Capture the cell that displays the provided text and extract its [X, Y] central coordinate. 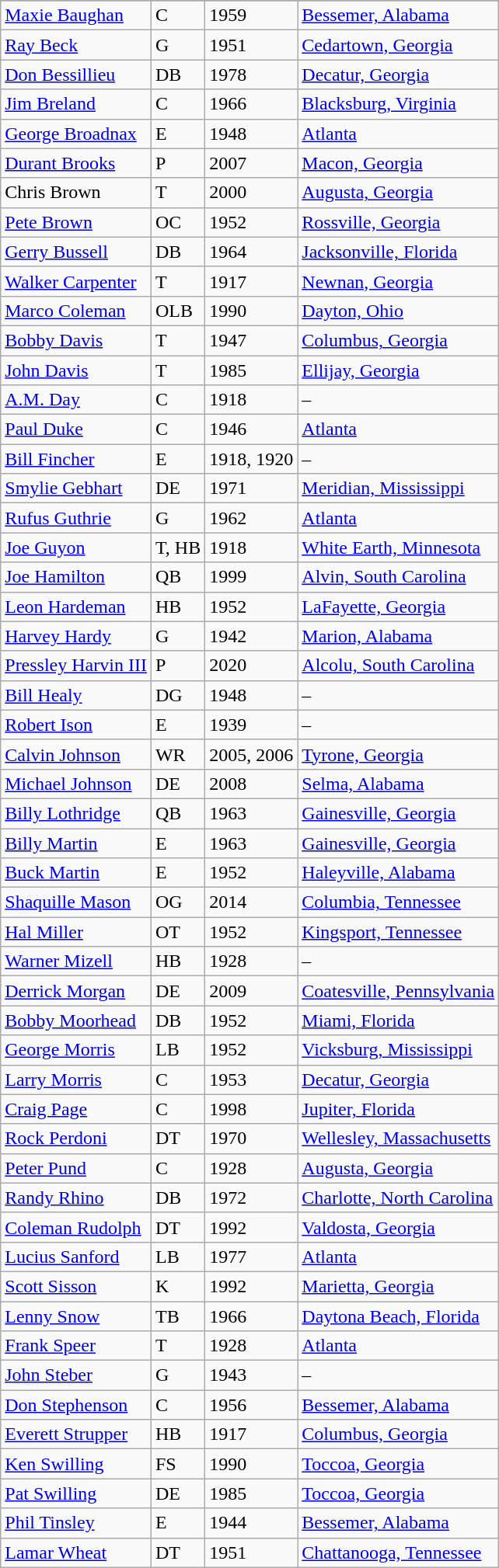
Joe Guyon [76, 548]
1947 [252, 340]
Selma, Alabama [398, 784]
Blacksburg, Virginia [398, 104]
Columbia, Tennessee [398, 902]
Rossville, Georgia [398, 222]
1943 [252, 1375]
Randy Rhino [76, 1198]
Kingsport, Tennessee [398, 932]
1942 [252, 636]
Bill Healy [76, 695]
Coleman Rudolph [76, 1227]
Billy Martin [76, 843]
Jupiter, Florida [398, 1109]
Robert Ison [76, 725]
Larry Morris [76, 1080]
1971 [252, 488]
White Earth, Minnesota [398, 548]
Ellijay, Georgia [398, 370]
Lucius Sanford [76, 1257]
Durant Brooks [76, 163]
Wellesley, Massachusetts [398, 1139]
Leon Hardeman [76, 607]
Bill Fincher [76, 459]
John Davis [76, 370]
Bobby Moorhead [76, 1020]
Rufus Guthrie [76, 518]
DG [177, 695]
1998 [252, 1109]
OC [177, 222]
Pete Brown [76, 222]
Miami, Florida [398, 1020]
Smylie Gebhart [76, 488]
Marco Coleman [76, 311]
Pressley Harvin III [76, 666]
Don Bessillieu [76, 75]
2008 [252, 784]
Coatesville, Pennsylvania [398, 991]
Pat Swilling [76, 1493]
WR [177, 754]
OT [177, 932]
1970 [252, 1139]
Ken Swilling [76, 1464]
Marion, Alabama [398, 636]
Derrick Morgan [76, 991]
Ray Beck [76, 45]
Daytona Beach, Florida [398, 1316]
Vicksburg, Mississippi [398, 1050]
T, HB [177, 548]
Scott Sisson [76, 1286]
Chattanooga, Tennessee [398, 1552]
Billy Lothridge [76, 813]
Gerry Bussell [76, 252]
Frank Speer [76, 1346]
2005, 2006 [252, 754]
Warner Mizell [76, 961]
John Steber [76, 1375]
1972 [252, 1198]
2009 [252, 991]
K [177, 1286]
1953 [252, 1080]
Joe Hamilton [76, 577]
Jim Breland [76, 104]
FS [177, 1464]
Lamar Wheat [76, 1552]
Maxie Baughan [76, 16]
Hal Miller [76, 932]
1962 [252, 518]
Bobby Davis [76, 340]
1944 [252, 1523]
Newnan, Georgia [398, 281]
OG [177, 902]
Lenny Snow [76, 1316]
Marietta, Georgia [398, 1286]
Michael Johnson [76, 784]
1977 [252, 1257]
1978 [252, 75]
Phil Tinsley [76, 1523]
Walker Carpenter [76, 281]
Valdosta, Georgia [398, 1227]
1964 [252, 252]
George Broadnax [76, 134]
2020 [252, 666]
Charlotte, North Carolina [398, 1198]
1939 [252, 725]
Rock Perdoni [76, 1139]
Calvin Johnson [76, 754]
LaFayette, Georgia [398, 607]
Tyrone, Georgia [398, 754]
2014 [252, 902]
Chris Brown [76, 193]
1918, 1920 [252, 459]
OLB [177, 311]
Macon, Georgia [398, 163]
Cedartown, Georgia [398, 45]
Alcolu, South Carolina [398, 666]
Harvey Hardy [76, 636]
Don Stephenson [76, 1405]
TB [177, 1316]
Alvin, South Carolina [398, 577]
Paul Duke [76, 429]
Buck Martin [76, 873]
1999 [252, 577]
Dayton, Ohio [398, 311]
1956 [252, 1405]
A.M. Day [76, 400]
Craig Page [76, 1109]
1959 [252, 16]
Meridian, Mississippi [398, 488]
Shaquille Mason [76, 902]
Haleyville, Alabama [398, 873]
Peter Pund [76, 1168]
2000 [252, 193]
2007 [252, 163]
George Morris [76, 1050]
Everett Strupper [76, 1434]
Jacksonville, Florida [398, 252]
1946 [252, 429]
